Extract the [x, y] coordinate from the center of the cell holding the provided text.  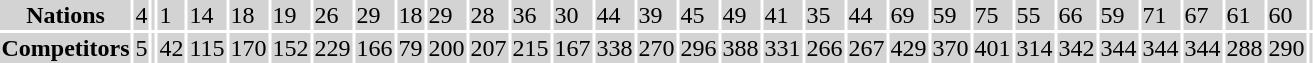
19 [290, 15]
Nations [66, 15]
49 [740, 15]
370 [950, 48]
270 [656, 48]
170 [248, 48]
288 [1244, 48]
71 [1160, 15]
296 [698, 48]
167 [572, 48]
4 [142, 15]
115 [207, 48]
200 [446, 48]
342 [1076, 48]
429 [908, 48]
67 [1202, 15]
338 [614, 48]
229 [332, 48]
42 [172, 48]
388 [740, 48]
267 [866, 48]
35 [824, 15]
79 [410, 48]
Competitors [66, 48]
215 [530, 48]
36 [530, 15]
1 [172, 15]
45 [698, 15]
14 [207, 15]
39 [656, 15]
314 [1034, 48]
26 [332, 15]
152 [290, 48]
266 [824, 48]
5 [142, 48]
55 [1034, 15]
61 [1244, 15]
166 [374, 48]
60 [1286, 15]
28 [488, 15]
30 [572, 15]
41 [782, 15]
207 [488, 48]
69 [908, 15]
66 [1076, 15]
331 [782, 48]
290 [1286, 48]
401 [992, 48]
75 [992, 15]
